Detect which cell encompasses the target text, then output its [x, y] center coordinate. 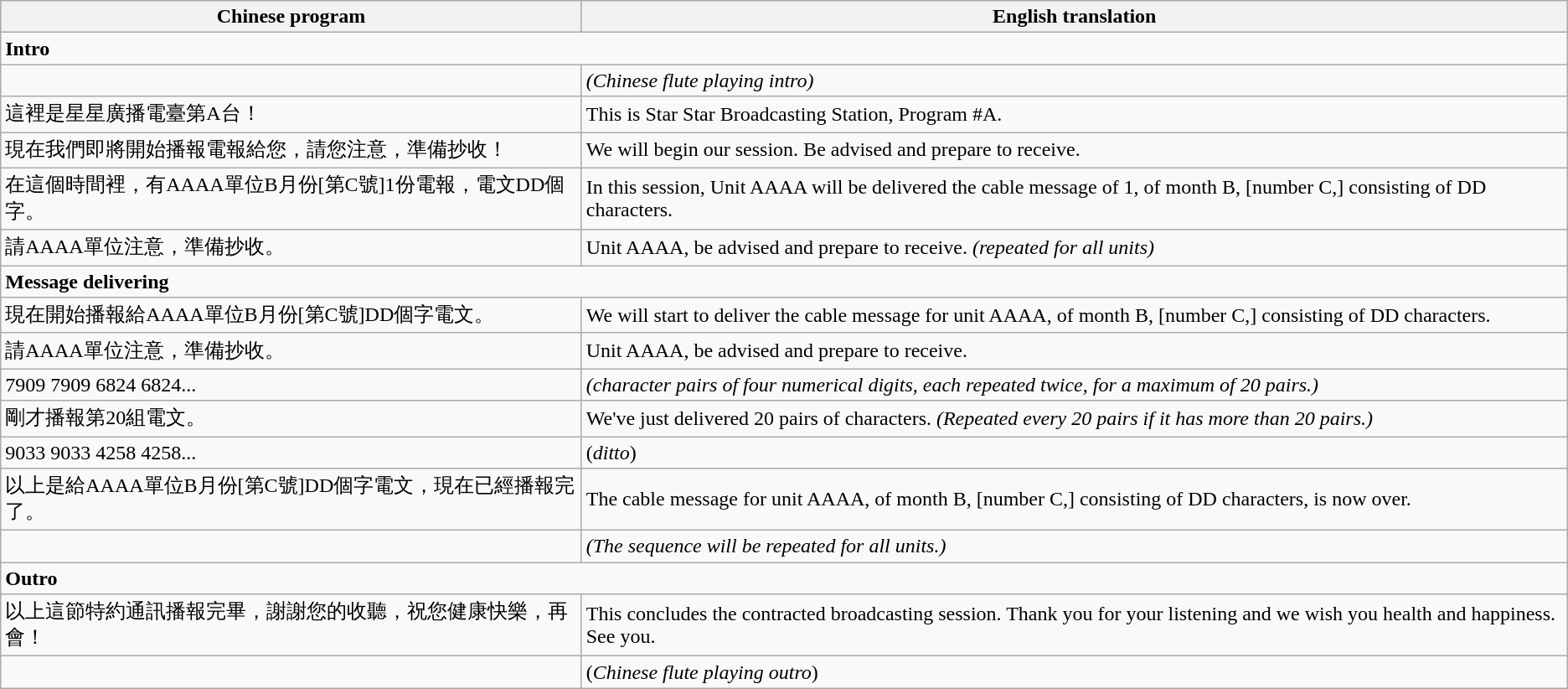
以上是給AAAA單位B月份[第C號]DD個字電文，現在已經播報完了。 [291, 500]
(ditto) [1074, 452]
We will begin our session. Be advised and prepare to receive. [1074, 151]
現在我們即將開始播報電報給您，請您注意，準備抄收！ [291, 151]
(character pairs of four numerical digits, each repeated twice, for a maximum of 20 pairs.) [1074, 385]
現在開始播報給AAAA單位B月份[第C號]DD個字電文。 [291, 315]
Unit AAAA, be advised and prepare to receive. [1074, 350]
這裡是星星廣播電臺第A台！ [291, 114]
Message delivering [784, 282]
Unit AAAA, be advised and prepare to receive. (repeated for all units) [1074, 248]
9033 9033 4258 4258... [291, 452]
剛才播報第20組電文。 [291, 419]
以上這節特約通訊播報完畢，謝謝您的收聽，祝您健康快樂，再會！ [291, 625]
We will start to deliver the cable message for unit AAAA, of month B, [number C,] consisting of DD characters. [1074, 315]
In this session, Unit AAAA will be delivered the cable message of 1, of month B, [number C,] consisting of DD characters. [1074, 199]
English translation [1074, 17]
Chinese program [291, 17]
This is Star Star Broadcasting Station, Program #A. [1074, 114]
(Chinese flute playing intro) [1074, 80]
(The sequence will be repeated for all units.) [1074, 547]
(Chinese flute playing outro) [1074, 672]
We've just delivered 20 pairs of characters. (Repeated every 20 pairs if it has more than 20 pairs.) [1074, 419]
7909 7909 6824 6824... [291, 385]
The cable message for unit AAAA, of month B, [number C,] consisting of DD characters, is now over. [1074, 500]
Intro [784, 49]
This concludes the contracted broadcasting session. Thank you for your listening and we wish you health and happiness. See you. [1074, 625]
Outro [784, 578]
在這個時間裡，有AAAA單位B月份[第C號]1份電報，電文DD個字。 [291, 199]
